Identify which cell holds the provided text, then report its [X, Y] central coordinate. 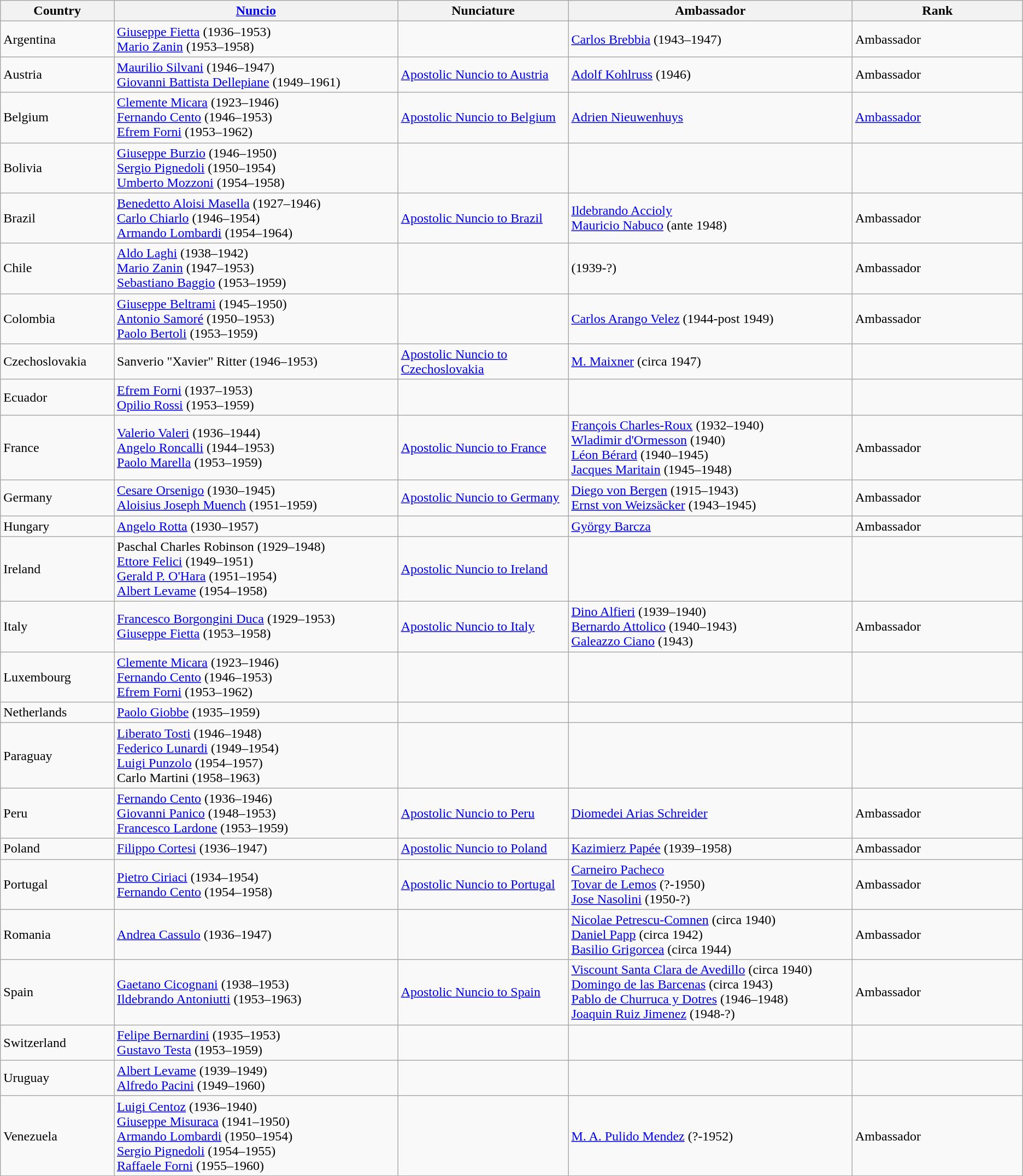
Apostolic Nuncio to Peru [483, 813]
Apostolic Nuncio to Austria [483, 74]
Germany [57, 497]
Ildebrando AcciolyMauricio Nabuco (ante 1948) [710, 218]
Viscount Santa Clara de Avedillo (circa 1940)Domingo de las Barcenas (circa 1943)Pablo de Churruca y Dotres (1946–1948)Joaquin Ruiz Jimenez (1948-?) [710, 992]
Francesco Borgongini Duca (1929–1953)Giuseppe Fietta (1953–1958) [256, 627]
Giuseppe Fietta (1936–1953)Mario Zanin (1953–1958) [256, 39]
Romania [57, 934]
Apostolic Nuncio to Ireland [483, 569]
Argentina [57, 39]
Albert Levame (1939–1949)Alfredo Pacini (1949–1960) [256, 1078]
Rank [937, 11]
Luxembourg [57, 677]
Fernando Cento (1936–1946)Giovanni Panico (1948–1953)Francesco Lardone (1953–1959) [256, 813]
Andrea Cassulo (1936–1947) [256, 934]
Portugal [57, 884]
Netherlands [57, 713]
Giuseppe Burzio (1946–1950)Sergio Pignedoli (1950–1954)Umberto Mozzoni (1954–1958) [256, 168]
Spain [57, 992]
Apostolic Nuncio to Czechoslovakia [483, 362]
Benedetto Aloisi Masella (1927–1946)Carlo Chiarlo (1946–1954)Armando Lombardi (1954–1964) [256, 218]
France [57, 447]
Carlos Arango Velez (1944-post 1949) [710, 319]
Paolo Giobbe (1935–1959) [256, 713]
Pietro Ciriaci (1934–1954)Fernando Cento (1954–1958) [256, 884]
Paschal Charles Robinson (1929–1948)Ettore Felici (1949–1951)Gerald P. O'Hara (1951–1954)Albert Levame (1954–1958) [256, 569]
M. Maixner (circa 1947) [710, 362]
Maurilio Silvani (1946–1947)Giovanni Battista Dellepiane (1949–1961) [256, 74]
Italy [57, 627]
Adolf Kohlruss (1946) [710, 74]
Nunciature [483, 11]
Efrem Forni (1937–1953)Opilio Rossi (1953–1959) [256, 397]
Colombia [57, 319]
François Charles-Roux (1932–1940)Wladimir d'Ormesson (1940)Léon Bérard (1940–1945)Jacques Maritain (1945–1948) [710, 447]
Diomedei Arias Schreider [710, 813]
Giuseppe Beltrami (1945–1950)Antonio Samoré (1950–1953)Paolo Bertoli (1953–1959) [256, 319]
Switzerland [57, 1043]
Felipe Bernardini (1935–1953)Gustavo Testa (1953–1959) [256, 1043]
Cesare Orsenigo (1930–1945)Aloisius Joseph Muench (1951–1959) [256, 497]
Hungary [57, 526]
Ireland [57, 569]
Apostolic Nuncio to Spain [483, 992]
Apostolic Nuncio to Belgium [483, 117]
Nuncio [256, 11]
Brazil [57, 218]
Uruguay [57, 1078]
Gaetano Cicognani (1938–1953)Ildebrando Antoniutti (1953–1963) [256, 992]
Nicolae Petrescu-Comnen (circa 1940)Daniel Papp (circa 1942)Basilio Grigorcea (circa 1944) [710, 934]
Poland [57, 849]
Apostolic Nuncio to Germany [483, 497]
Ecuador [57, 397]
Kazimierz Papée (1939–1958) [710, 849]
Adrien Nieuwenhuys [710, 117]
(1939-?) [710, 268]
Apostolic Nuncio to Portugal [483, 884]
Country [57, 11]
Filippo Cortesi (1936–1947) [256, 849]
György Barcza [710, 526]
M. A. Pulido Mendez (?-1952) [710, 1136]
Carneiro PachecoTovar de Lemos (?-1950)Jose Nasolini (1950-?) [710, 884]
Apostolic Nuncio to France [483, 447]
Austria [57, 74]
Chile [57, 268]
Aldo Laghi (1938–1942)Mario Zanin (1947–1953)Sebastiano Baggio (1953–1959) [256, 268]
Valerio Valeri (1936–1944)Angelo Roncalli (1944–1953)Paolo Marella (1953–1959) [256, 447]
Carlos Brebbia (1943–1947) [710, 39]
Paraguay [57, 755]
Diego von Bergen (1915–1943)Ernst von Weizsäcker (1943–1945) [710, 497]
Sanverio "Xavier" Ritter (1946–1953) [256, 362]
Peru [57, 813]
Venezuela [57, 1136]
Liberato Tosti (1946–1948)Federico Lunardi (1949–1954)Luigi Punzolo (1954–1957)Carlo Martini (1958–1963) [256, 755]
Luigi Centoz (1936–1940)Giuseppe Misuraca (1941–1950)Armando Lombardi (1950–1954)Sergio Pignedoli (1954–1955)Raffaele Forni (1955–1960) [256, 1136]
Angelo Rotta (1930–1957) [256, 526]
Apostolic Nuncio to Brazil [483, 218]
Czechoslovakia [57, 362]
Belgium [57, 117]
Dino Alfieri (1939–1940)Bernardo Attolico (1940–1943)Galeazzo Ciano (1943) [710, 627]
Apostolic Nuncio to Poland [483, 849]
Bolivia [57, 168]
Apostolic Nuncio to Italy [483, 627]
